Identify which cell holds the provided text, then report its (X, Y) central coordinate. 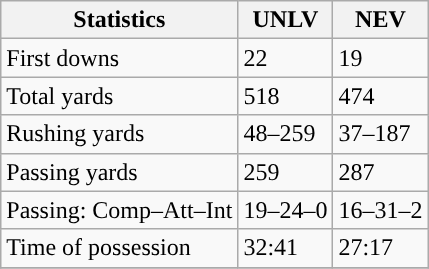
474 (380, 96)
Statistics (120, 20)
Time of possession (120, 248)
32:41 (286, 248)
518 (286, 96)
259 (286, 172)
19–24–0 (286, 210)
Total yards (120, 96)
Passing yards (120, 172)
First downs (120, 58)
Rushing yards (120, 134)
Passing: Comp–Att–Int (120, 210)
27:17 (380, 248)
287 (380, 172)
22 (286, 58)
16–31–2 (380, 210)
19 (380, 58)
NEV (380, 20)
37–187 (380, 134)
UNLV (286, 20)
48–259 (286, 134)
